Identify which cell holds the provided text, then report its [X, Y] central coordinate. 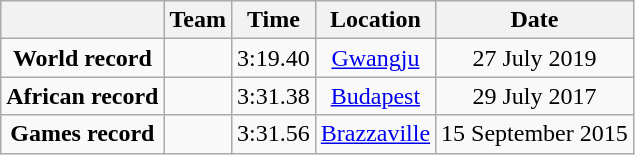
3:19.40 [274, 58]
3:31.56 [274, 134]
Budapest [375, 96]
Time [274, 20]
29 July 2017 [535, 96]
Team [198, 20]
World record [82, 58]
African record [82, 96]
15 September 2015 [535, 134]
27 July 2019 [535, 58]
Brazzaville [375, 134]
Games record [82, 134]
Location [375, 20]
3:31.38 [274, 96]
Gwangju [375, 58]
Date [535, 20]
